From the cell containing the given text, extract its center point as (X, Y) coordinate. 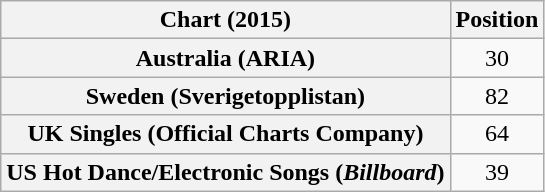
US Hot Dance/Electronic Songs (Billboard) (226, 172)
Position (497, 20)
30 (497, 58)
39 (497, 172)
Chart (2015) (226, 20)
Sweden (Sverigetopplistan) (226, 96)
UK Singles (Official Charts Company) (226, 134)
64 (497, 134)
82 (497, 96)
Australia (ARIA) (226, 58)
